From the cell containing the given text, extract its center point as (x, y) coordinate. 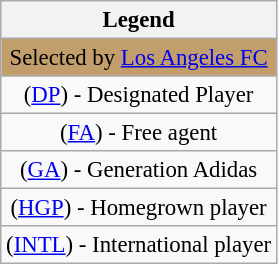
Selected by Los Angeles FC (139, 58)
Legend (139, 20)
(INTL) - International player (139, 245)
(DP) - Designated Player (139, 95)
(GA) - Generation Adidas (139, 170)
(FA) - Free agent (139, 133)
(HGP) - Homegrown player (139, 208)
